Scan for the cell matching the given text and deliver its (x, y) coordinate at center. 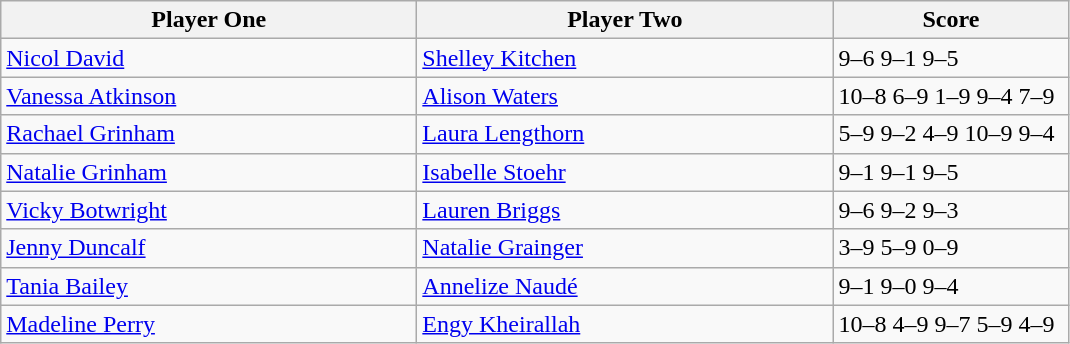
10–8 6–9 1–9 9–4 7–9 (951, 96)
Player Two (625, 20)
Natalie Grainger (625, 248)
9–1 9–1 9–5 (951, 172)
9–6 9–1 9–5 (951, 58)
Lauren Briggs (625, 210)
Vanessa Atkinson (209, 96)
Shelley Kitchen (625, 58)
9–6 9–2 9–3 (951, 210)
3–9 5–9 0–9 (951, 248)
Nicol David (209, 58)
Alison Waters (625, 96)
Tania Bailey (209, 286)
Vicky Botwright (209, 210)
10–8 4–9 9–7 5–9 4–9 (951, 324)
9–1 9–0 9–4 (951, 286)
Score (951, 20)
5–9 9–2 4–9 10–9 9–4 (951, 134)
Engy Kheirallah (625, 324)
Isabelle Stoehr (625, 172)
Rachael Grinham (209, 134)
Jenny Duncalf (209, 248)
Laura Lengthorn (625, 134)
Natalie Grinham (209, 172)
Annelize Naudé (625, 286)
Madeline Perry (209, 324)
Player One (209, 20)
